For the text-containing cell, return its midpoint in (x, y) coordinate format. 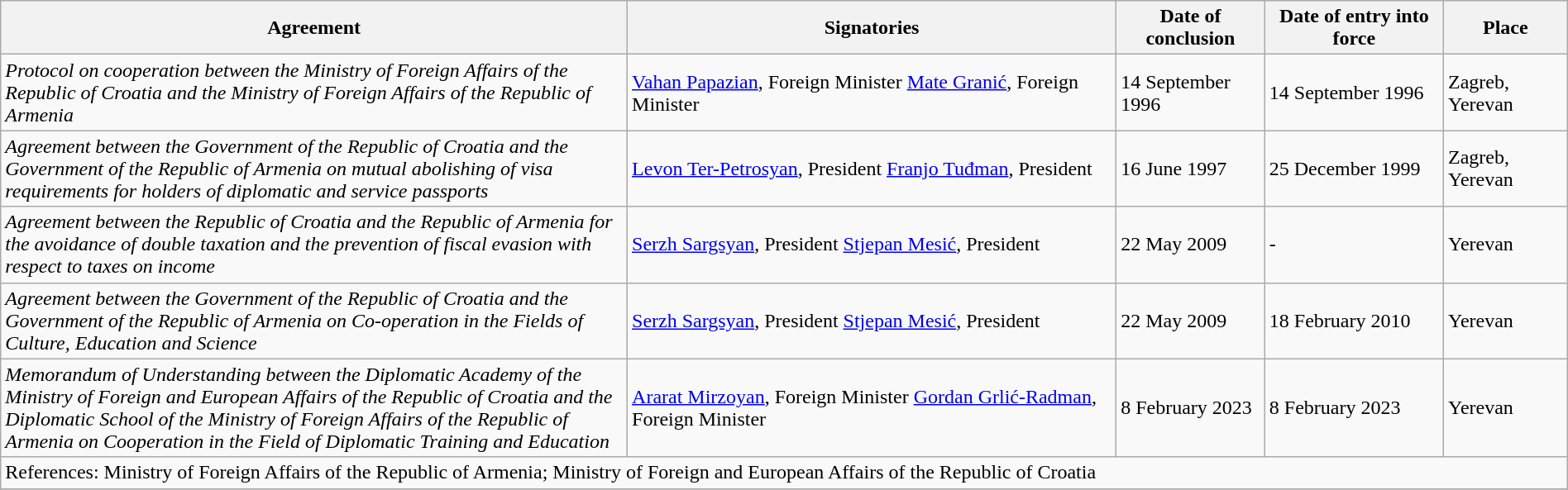
References: Ministry of Foreign Affairs of the Republic of Armenia; Ministry of Foreign and European Affairs of the Republic of Croatia (784, 473)
Date of entry into force (1354, 28)
Ararat Mirzoyan, Foreign Minister Gordan Grlić-Radman, Foreign Minister (872, 408)
- (1354, 245)
25 December 1999 (1354, 169)
18 February 2010 (1354, 321)
Agreement (314, 28)
Vahan Papazian, Foreign Minister Mate Granić, Foreign Minister (872, 93)
Signatories (872, 28)
Date of conclusion (1191, 28)
Levon Ter-Petrosyan, President Franjo Tuđman, President (872, 169)
16 June 1997 (1191, 169)
Place (1505, 28)
